Find where the given text appears and provide that cell's center as (X, Y) coordinate. 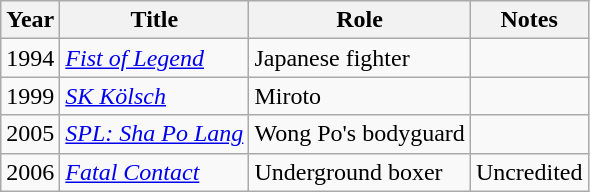
Year (30, 20)
SPL: Sha Po Lang (154, 134)
Miroto (360, 96)
Uncredited (529, 172)
Japanese fighter (360, 58)
1994 (30, 58)
Underground boxer (360, 172)
SK Kölsch (154, 96)
Fist of Legend (154, 58)
Title (154, 20)
Role (360, 20)
Fatal Contact (154, 172)
2005 (30, 134)
1999 (30, 96)
2006 (30, 172)
Notes (529, 20)
Wong Po's bodyguard (360, 134)
